Identify which cell holds the provided text, then report its (X, Y) central coordinate. 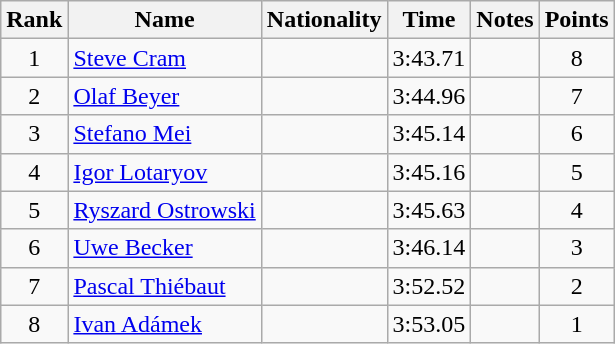
3:45.63 (429, 210)
Notes (505, 20)
3:44.96 (429, 96)
Time (429, 20)
Steve Cram (164, 58)
Olaf Beyer (164, 96)
3:45.14 (429, 134)
Points (576, 20)
Ivan Adámek (164, 324)
Stefano Mei (164, 134)
3:46.14 (429, 248)
Uwe Becker (164, 248)
Pascal Thiébaut (164, 286)
Nationality (324, 20)
Igor Lotaryov (164, 172)
3:53.05 (429, 324)
3:45.16 (429, 172)
3:43.71 (429, 58)
Rank (34, 20)
Ryszard Ostrowski (164, 210)
3:52.52 (429, 286)
Name (164, 20)
